Pinpoint the cell where the given text exists, returning its (x, y) midpoint coordinate. 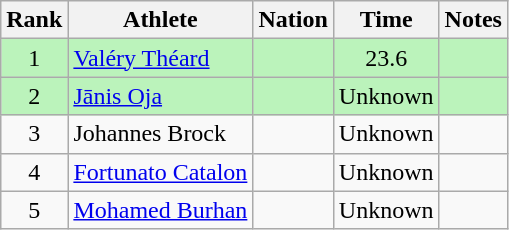
3 (34, 134)
4 (34, 172)
Rank (34, 20)
Mohamed Burhan (160, 210)
Valéry Théard (160, 58)
Athlete (160, 20)
Jānis Oja (160, 96)
Time (386, 20)
2 (34, 96)
Nation (293, 20)
Fortunato Catalon (160, 172)
Notes (473, 20)
Johannes Brock (160, 134)
5 (34, 210)
23.6 (386, 58)
1 (34, 58)
